Scan for the cell matching the given text and deliver its (X, Y) coordinate at center. 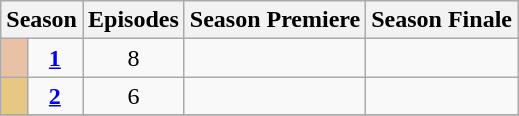
1 (54, 58)
2 (54, 96)
Episodes (133, 20)
Season Finale (442, 20)
Season (42, 20)
8 (133, 58)
6 (133, 96)
Season Premiere (274, 20)
